Identify which cell holds the provided text, then report its [x, y] central coordinate. 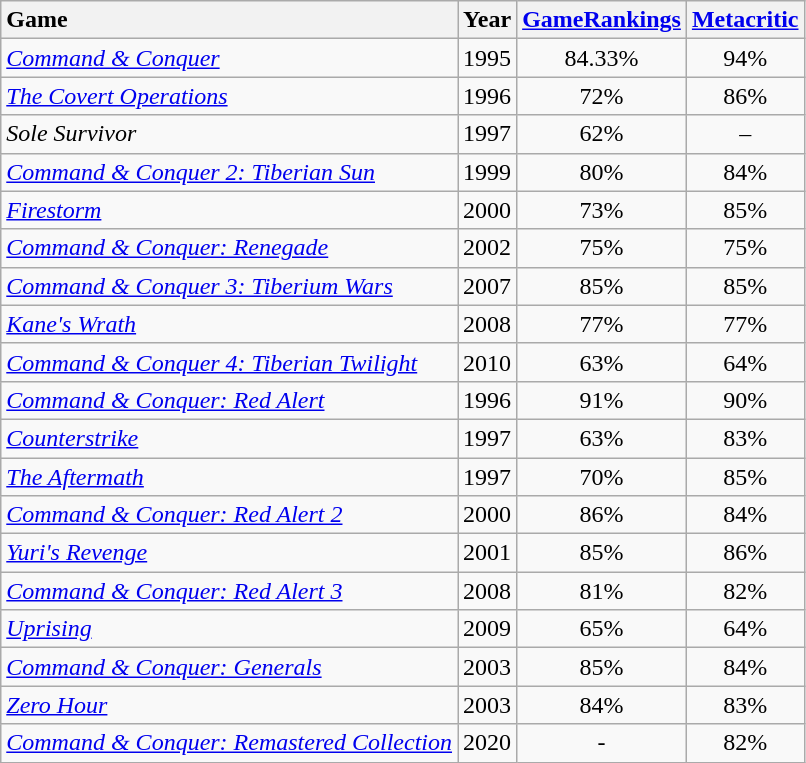
Command & Conquer: Renegade [230, 248]
The Covert Operations [230, 96]
90% [745, 400]
Year [488, 20]
70% [602, 477]
2009 [488, 629]
Command & Conquer: Remastered Collection [230, 743]
2007 [488, 286]
Command & Conquer [230, 58]
91% [602, 400]
Game [230, 20]
Kane's Wrath [230, 324]
73% [602, 210]
Command & Conquer 4: Tiberian Twilight [230, 362]
72% [602, 96]
Sole Survivor [230, 134]
GameRankings [602, 20]
Command & Conquer 3: Tiberium Wars [230, 286]
The Aftermath [230, 477]
Yuri's Revenge [230, 553]
80% [602, 172]
81% [602, 591]
Zero Hour [230, 705]
65% [602, 629]
1999 [488, 172]
2002 [488, 248]
1995 [488, 58]
Metacritic [745, 20]
94% [745, 58]
Command & Conquer: Red Alert [230, 400]
Firestorm [230, 210]
2010 [488, 362]
2001 [488, 553]
2020 [488, 743]
– [745, 134]
Counterstrike [230, 438]
62% [602, 134]
Command & Conquer: Red Alert 2 [230, 515]
84.33% [602, 58]
- [602, 743]
Command & Conquer 2: Tiberian Sun [230, 172]
Command & Conquer: Generals [230, 667]
Uprising [230, 629]
Command & Conquer: Red Alert 3 [230, 591]
